Capture the cell that displays the provided text and extract its (X, Y) central coordinate. 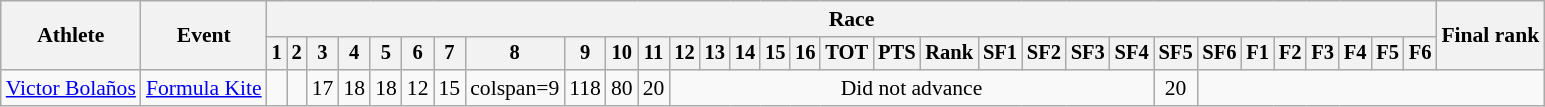
TOT (846, 54)
SF3 (1088, 54)
F3 (1322, 54)
2 (297, 54)
Did not advance (911, 88)
14 (745, 54)
SF4 (1132, 54)
SF5 (1176, 54)
8 (514, 54)
Formula Kite (204, 88)
F1 (1257, 54)
6 (418, 54)
F6 (1420, 54)
Final rank (1490, 36)
colspan=9 (514, 88)
9 (585, 54)
11 (654, 54)
3 (323, 54)
Athlete (71, 36)
PTS (896, 54)
1 (277, 54)
F5 (1387, 54)
SF6 (1220, 54)
10 (622, 54)
F4 (1355, 54)
17 (323, 88)
SF2 (1044, 54)
5 (386, 54)
16 (805, 54)
F2 (1290, 54)
Event (204, 36)
Victor Bolaños (71, 88)
SF1 (1000, 54)
Rank (949, 54)
80 (622, 88)
13 (715, 54)
7 (450, 54)
4 (354, 54)
Race (852, 19)
118 (585, 88)
